Pinpoint the cell where the given text exists, returning its (X, Y) midpoint coordinate. 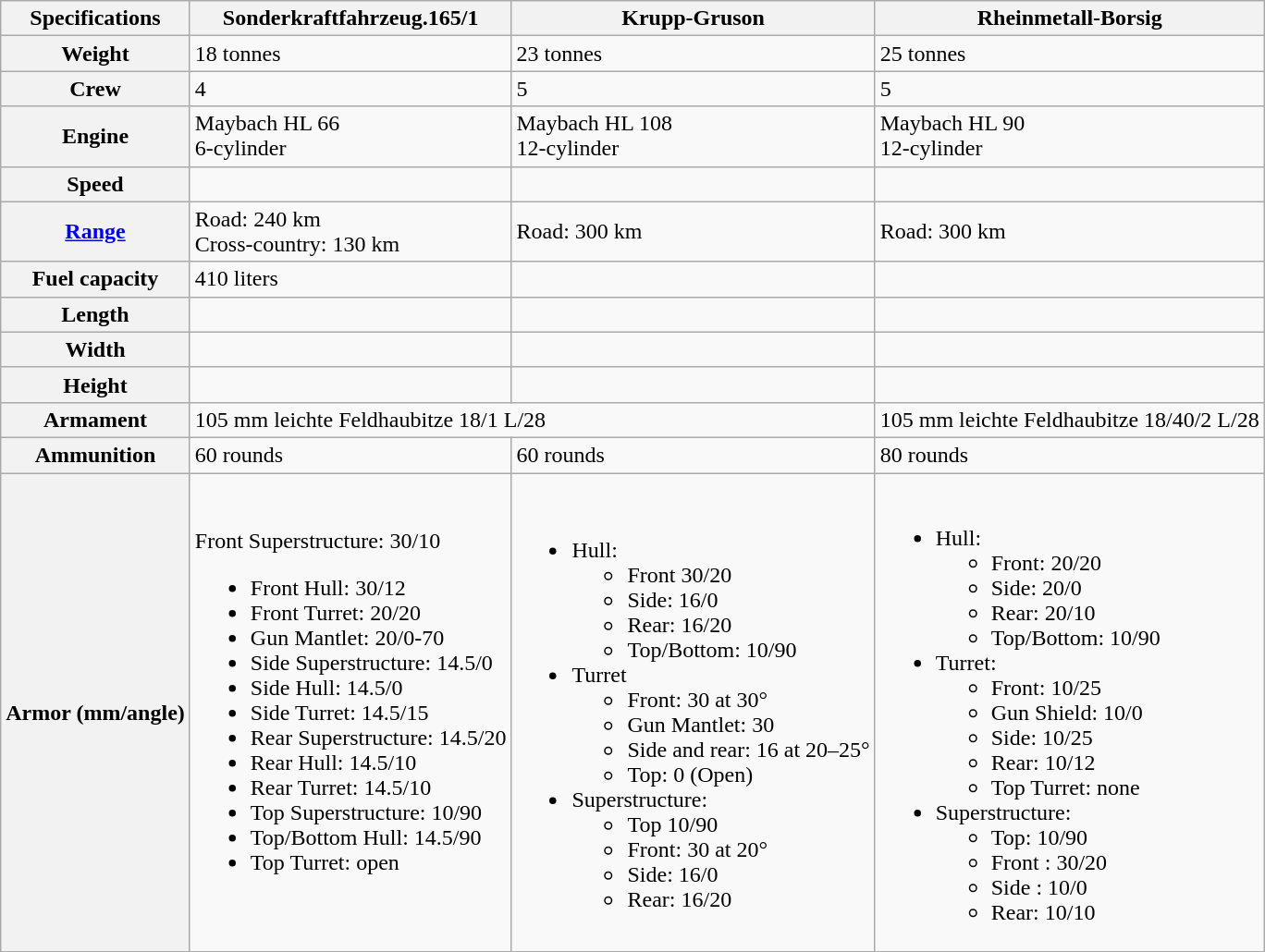
Length (96, 314)
Sonderkraftfahrzeug.165/1 (350, 18)
Range (96, 231)
4 (350, 89)
Krupp-Gruson (694, 18)
Specifications (96, 18)
Maybach HL 10812-cylinder (694, 137)
Maybach HL 9012-cylinder (1069, 137)
Weight (96, 54)
Fuel capacity (96, 279)
Height (96, 384)
Armament (96, 420)
Ammunition (96, 455)
105 mm leichte Feldhaubitze 18/1 L/28 (533, 420)
Rheinmetall-Borsig (1069, 18)
410 liters (350, 279)
Width (96, 349)
Road: 240 kmCross-country: 130 km (350, 231)
Maybach HL 666-cylinder (350, 137)
105 mm leichte Feldhaubitze 18/40/2 L/28 (1069, 420)
23 tonnes (694, 54)
Armor (mm/angle) (96, 713)
Speed (96, 184)
Engine (96, 137)
25 tonnes (1069, 54)
18 tonnes (350, 54)
80 rounds (1069, 455)
Crew (96, 89)
